Output the (X, Y) coordinate of the center of the cell containing the given text.  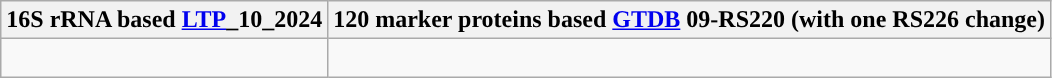
120 marker proteins based GTDB 09-RS220 (with one RS226 change) (690, 20)
16S rRNA based LTP_10_2024 (164, 20)
